Pinpoint the cell where the given text exists, returning its (X, Y) midpoint coordinate. 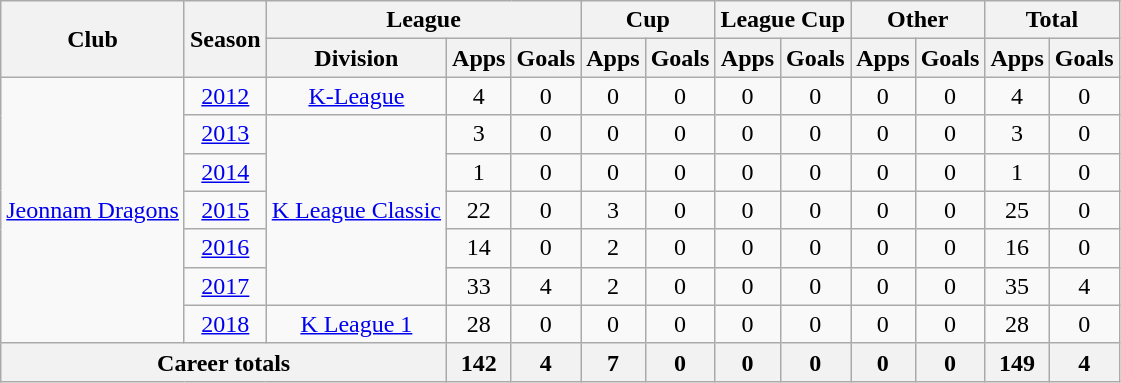
2014 (225, 172)
2013 (225, 134)
2012 (225, 96)
Total (1052, 20)
2015 (225, 210)
Season (225, 39)
16 (1017, 248)
33 (479, 286)
14 (479, 248)
25 (1017, 210)
K League Classic (356, 210)
35 (1017, 286)
Other (918, 20)
2016 (225, 248)
Cup (648, 20)
149 (1017, 362)
Career totals (224, 362)
K-League (356, 96)
7 (613, 362)
142 (479, 362)
2017 (225, 286)
Division (356, 58)
2018 (225, 324)
League (424, 20)
Club (93, 39)
K League 1 (356, 324)
League Cup (783, 20)
Jeonnam Dragons (93, 210)
22 (479, 210)
